Locate the cell with the specified text and output its [x, y] center coordinate. 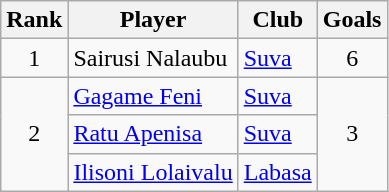
Sairusi Nalaubu [153, 58]
Player [153, 20]
Rank [34, 20]
2 [34, 134]
Ilisoni Lolaivalu [153, 172]
6 [352, 58]
Goals [352, 20]
Club [278, 20]
3 [352, 134]
1 [34, 58]
Labasa [278, 172]
Gagame Feni [153, 96]
Ratu Apenisa [153, 134]
